From the cell containing the given text, extract its center point as [X, Y] coordinate. 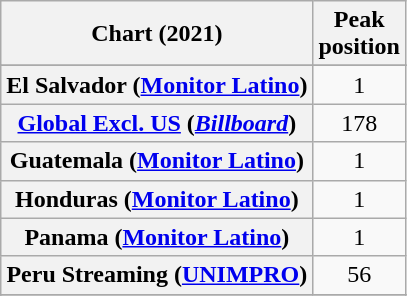
56 [359, 275]
El Salvador (Monitor Latino) [157, 85]
Panama (Monitor Latino) [157, 237]
178 [359, 123]
Global Excl. US (Billboard) [157, 123]
Peakposition [359, 34]
Honduras (Monitor Latino) [157, 199]
Peru Streaming (UNIMPRO) [157, 275]
Chart (2021) [157, 34]
Guatemala (Monitor Latino) [157, 161]
